Return (X, Y) of the center of cell containing provided text 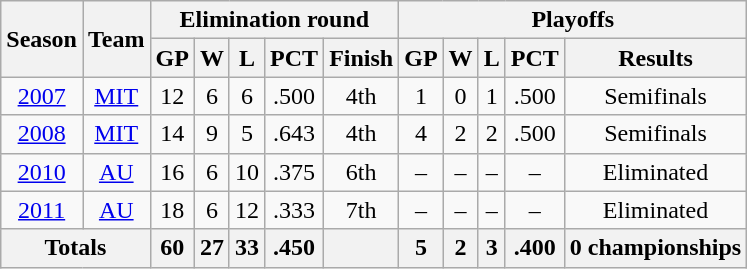
.643 (294, 134)
7th (362, 210)
14 (172, 134)
Season (42, 39)
33 (246, 248)
3 (492, 248)
18 (172, 210)
16 (172, 172)
2010 (42, 172)
.375 (294, 172)
2011 (42, 210)
Team (116, 39)
4 (421, 134)
2007 (42, 96)
60 (172, 248)
Elimination round (274, 20)
Finish (362, 58)
6th (362, 172)
.333 (294, 210)
.450 (294, 248)
0 championships (655, 248)
9 (212, 134)
10 (246, 172)
.400 (534, 248)
27 (212, 248)
Totals (76, 248)
2008 (42, 134)
0 (460, 96)
Results (655, 58)
Playoffs (573, 20)
